Determine the (x, y) coordinate at the center of the cell enclosing the given text.  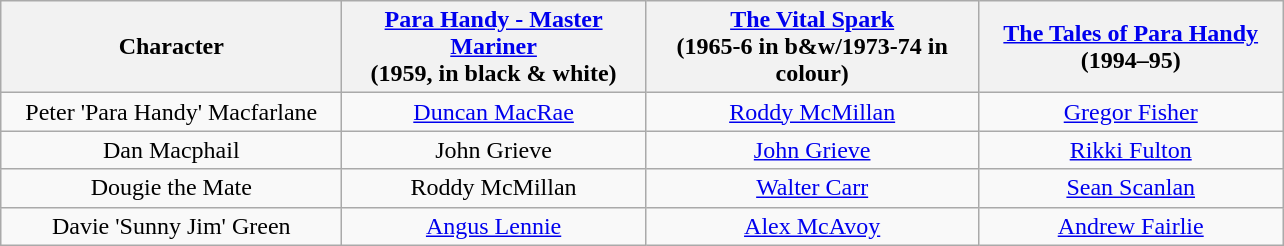
Dougie the Mate (172, 188)
Duncan MacRae (494, 112)
Gregor Fisher (1131, 112)
Rikki Fulton (1131, 150)
Character (172, 47)
The Tales of Para Handy(1994–95) (1131, 47)
Peter 'Para Handy' Macfarlane (172, 112)
Angus Lennie (494, 226)
Sean Scanlan (1131, 188)
Walter Carr (812, 188)
Alex McAvoy (812, 226)
Davie 'Sunny Jim' Green (172, 226)
Para Handy - Master Mariner(1959, in black & white) (494, 47)
The Vital Spark(1965-6 in b&w/1973-74 in colour) (812, 47)
Dan Macphail (172, 150)
Andrew Fairlie (1131, 226)
